Detect which cell encompasses the target text, then output its (x, y) center coordinate. 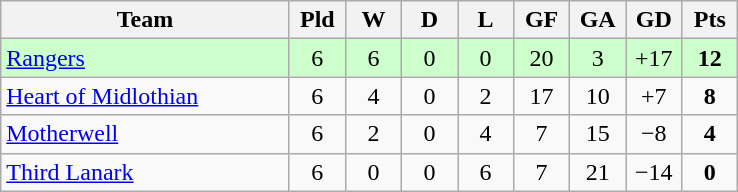
21 (598, 172)
−14 (654, 172)
8 (710, 96)
Pld (317, 20)
L (486, 20)
−8 (654, 134)
+7 (654, 96)
Third Lanark (146, 172)
10 (598, 96)
GD (654, 20)
20 (542, 58)
Motherwell (146, 134)
17 (542, 96)
GF (542, 20)
Pts (710, 20)
+17 (654, 58)
Team (146, 20)
15 (598, 134)
W (373, 20)
12 (710, 58)
Heart of Midlothian (146, 96)
3 (598, 58)
GA (598, 20)
Rangers (146, 58)
D (429, 20)
